Locate the cell with the specified text and output its (X, Y) center coordinate. 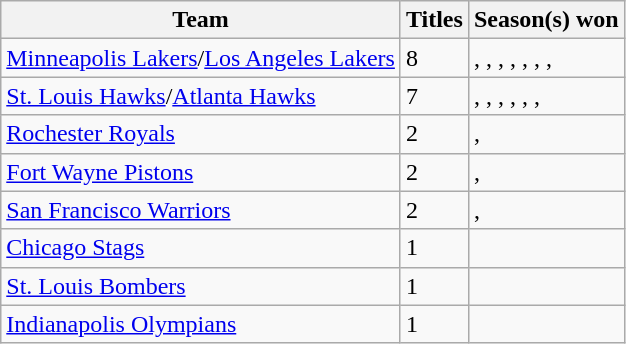
San Francisco Warriors (201, 210)
Fort Wayne Pistons (201, 172)
, , , , , , , (546, 58)
Minneapolis Lakers/Los Angeles Lakers (201, 58)
St. Louis Hawks/Atlanta Hawks (201, 96)
Indianapolis Olympians (201, 324)
8 (434, 58)
Season(s) won (546, 20)
St. Louis Bombers (201, 286)
Rochester Royals (201, 134)
7 (434, 96)
Titles (434, 20)
Chicago Stags (201, 248)
Team (201, 20)
, , , , , , (546, 96)
